Search for the cell housing the specified text and yield its (X, Y) center coordinate. 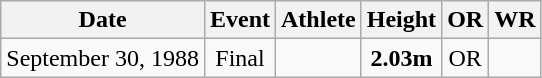
WR (515, 20)
Athlete (319, 20)
Height (401, 20)
2.03m (401, 58)
Event (240, 20)
Final (240, 58)
Date (103, 20)
September 30, 1988 (103, 58)
